Determine the [x, y] coordinate at the center of the cell enclosing the given text.  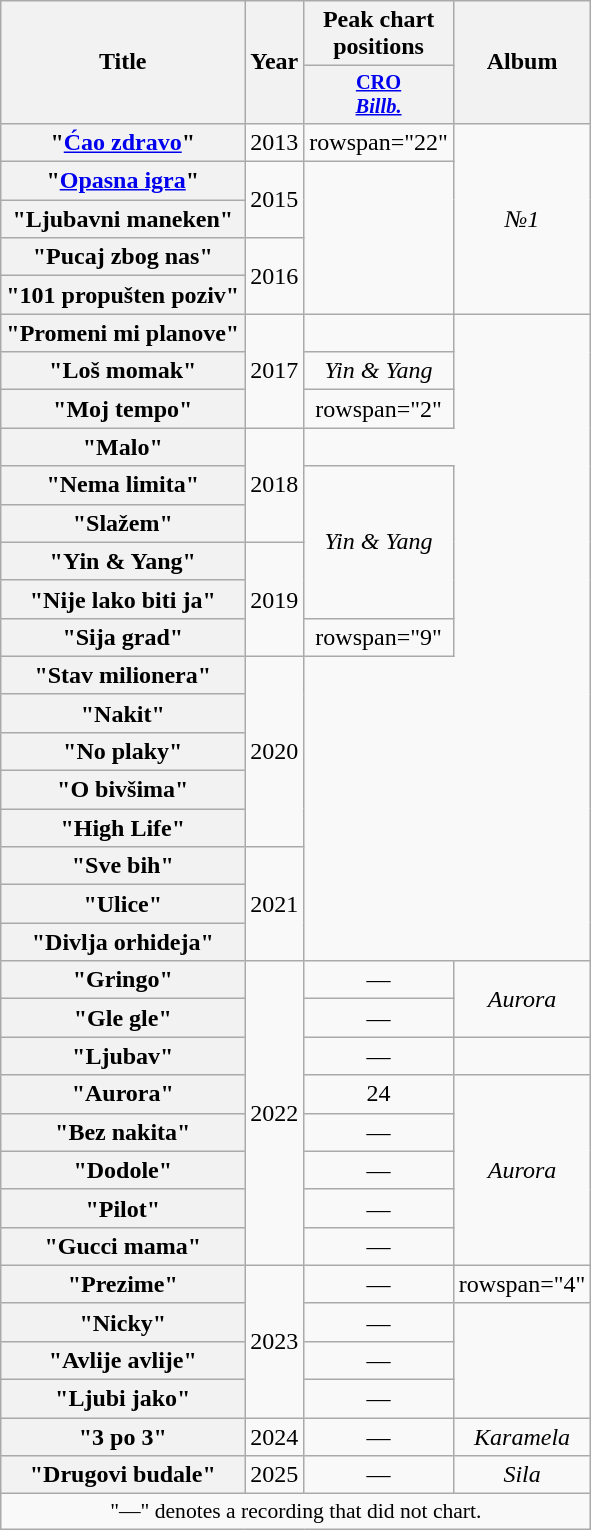
"Malo" [123, 447]
"Yin & Yang" [123, 561]
"Gle gle" [123, 1018]
"Slažem" [123, 523]
"Promeni mi planove" [123, 333]
2020 [274, 751]
CROBillb. [379, 95]
"3 po 3" [123, 1437]
"Bez nakita" [123, 1132]
"Opasna igra" [123, 181]
2018 [274, 485]
"Ulice" [123, 904]
2016 [274, 276]
2017 [274, 371]
"Prezime" [123, 1284]
"Ljubav" [123, 1056]
Peak chart positions [379, 34]
Album [522, 62]
2025 [274, 1475]
2021 [274, 904]
"Nije lako biti ja" [123, 599]
2015 [274, 200]
"Pucaj zbog nas" [123, 257]
"101 propušten poziv" [123, 295]
rowspan="9" [379, 637]
"Divlja orhideja" [123, 942]
rowspan="4" [522, 1284]
"Sija grad" [123, 637]
"Ljubi jako" [123, 1399]
Sila [522, 1475]
"Gringo" [123, 980]
"O bivšima" [123, 790]
"Nakit" [123, 713]
"Nema limita" [123, 485]
"Avlije avlije" [123, 1360]
2019 [274, 599]
Karamela [522, 1437]
24 [379, 1094]
"Gucci mama" [123, 1246]
"Aurora" [123, 1094]
№1 [522, 218]
"No plaky" [123, 751]
2024 [274, 1437]
"Drugovi budale" [123, 1475]
"Dodole" [123, 1170]
"Stav milionera" [123, 675]
"Ćao zdravo" [123, 142]
2022 [274, 1113]
2023 [274, 1341]
rowspan="22" [379, 142]
"Pilot" [123, 1208]
"—" denotes a recording that did not chart. [296, 1512]
"High Life" [123, 828]
"Loš momak" [123, 371]
"Nicky" [123, 1322]
"Ljubavni maneken" [123, 219]
Title [123, 62]
rowspan="2" [379, 409]
"Sve bih" [123, 866]
Year [274, 62]
"Moj tempo" [123, 409]
2013 [274, 142]
